Output the [x, y] coordinate of the center of the cell containing the given text.  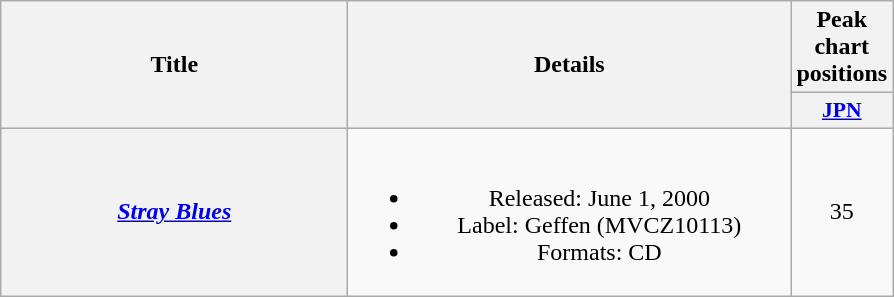
Details [570, 65]
Stray Blues [174, 212]
Peak chart positions [842, 47]
Title [174, 65]
35 [842, 212]
JPN [842, 111]
Released: June 1, 2000Label: Geffen (MVCZ10113)Formats: CD [570, 212]
